Extract the (x, y) coordinate from the center of the cell holding the provided text.  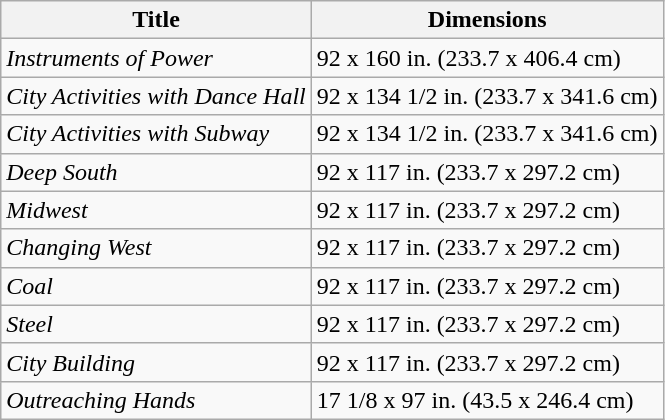
City Activities with Subway (156, 134)
Outreaching Hands (156, 400)
92 x 160 in. (233.7 x 406.4 cm) (487, 58)
City Building (156, 362)
Title (156, 20)
Steel (156, 324)
17 1/8 x 97 in. (43.5 x 246.4 cm) (487, 400)
City Activities with Dance Hall (156, 96)
Coal (156, 286)
Changing West (156, 248)
Dimensions (487, 20)
Deep South (156, 172)
Midwest (156, 210)
Instruments of Power (156, 58)
